Return [x, y] of the center of cell containing provided text 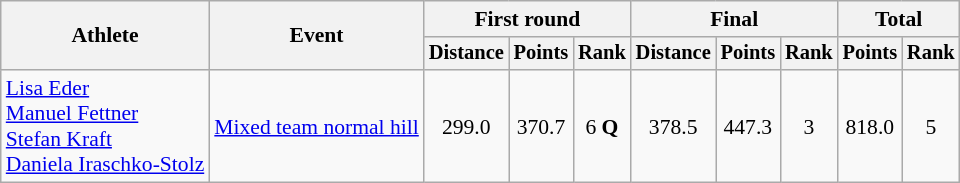
Event [316, 36]
Mixed team normal hill [316, 126]
Athlete [106, 36]
First round [528, 19]
299.0 [466, 126]
5 [931, 126]
370.7 [541, 126]
447.3 [748, 126]
6 Q [602, 126]
Total [899, 19]
Lisa EderManuel FettnerStefan KraftDaniela Iraschko-Stolz [106, 126]
378.5 [674, 126]
818.0 [870, 126]
Final [734, 19]
3 [809, 126]
